Identify which cell holds the provided text, then report its (x, y) central coordinate. 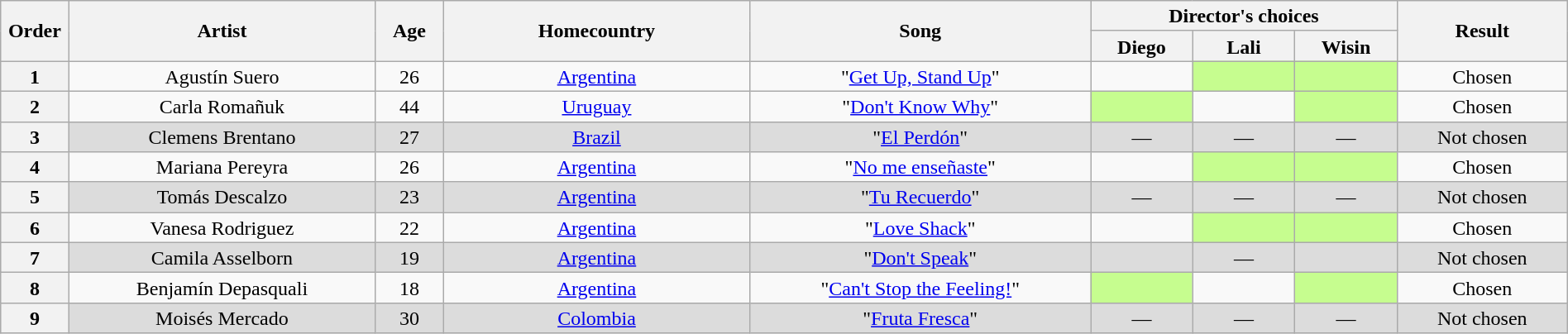
"Don't Know Why" (920, 106)
Camila Asselborn (222, 258)
4 (35, 167)
"Don't Speak" (920, 258)
7 (35, 258)
Song (920, 31)
Vanesa Rodriguez (222, 228)
"Can't Stop the Feeling!" (920, 288)
19 (409, 258)
"Tu Recuerdo" (920, 197)
"No me enseñaste" (920, 167)
Tomás Descalzo (222, 197)
Order (35, 31)
Lali (1244, 46)
Result (1482, 31)
9 (35, 317)
Artist (222, 31)
"Get Up, Stand Up" (920, 76)
2 (35, 106)
Uruguay (597, 106)
Brazil (597, 137)
"Love Shack" (920, 228)
6 (35, 228)
Mariana Pereyra (222, 167)
Carla Romañuk (222, 106)
Benjamín Depasquali (222, 288)
"Fruta Fresca" (920, 317)
Homecountry (597, 31)
Wisin (1346, 46)
Age (409, 31)
8 (35, 288)
27 (409, 137)
Diego (1142, 46)
30 (409, 317)
18 (409, 288)
Agustín Suero (222, 76)
Colombia (597, 317)
23 (409, 197)
"El Perdón" (920, 137)
1 (35, 76)
Moisés Mercado (222, 317)
22 (409, 228)
5 (35, 197)
3 (35, 137)
Clemens Brentano (222, 137)
Director's choices (1244, 17)
44 (409, 106)
